Determine the (X, Y) coordinate at the center of the cell enclosing the given text.  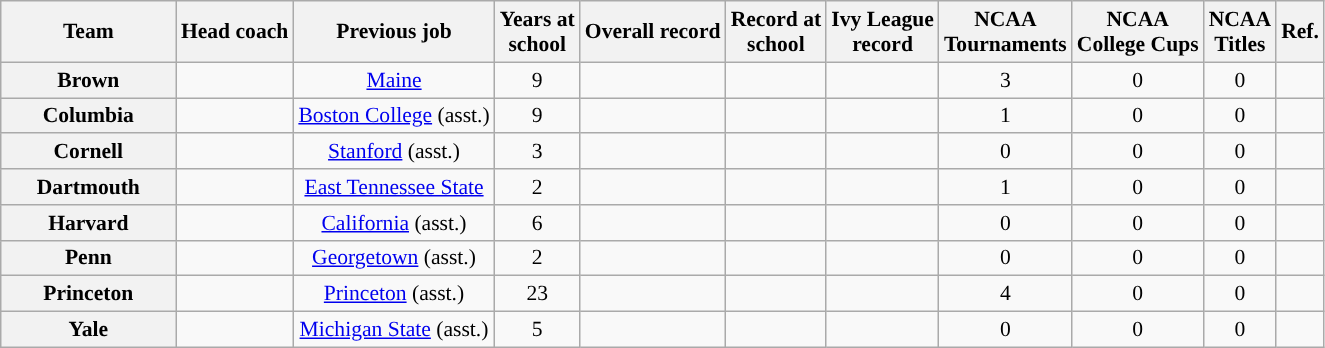
Stanford (asst.) (394, 152)
Boston College (asst.) (394, 116)
NCAATitles (1240, 32)
Penn (88, 258)
23 (538, 294)
Princeton (asst.) (394, 294)
5 (538, 330)
4 (1006, 294)
Michigan State (asst.) (394, 330)
California (asst.) (394, 223)
Overall record (653, 32)
Team (88, 32)
NCAATournaments (1006, 32)
Ivy Leaguerecord (882, 32)
East Tennessee State (394, 187)
Columbia (88, 116)
6 (538, 223)
Previous job (394, 32)
Brown (88, 80)
Princeton (88, 294)
Dartmouth (88, 187)
Ref. (1300, 32)
Yale (88, 330)
Maine (394, 80)
Cornell (88, 152)
Years atschool (538, 32)
Record atschool (776, 32)
Georgetown (asst.) (394, 258)
NCAACollege Cups (1138, 32)
Head coach (234, 32)
Harvard (88, 223)
